Identify which cell holds the provided text, then report its (X, Y) central coordinate. 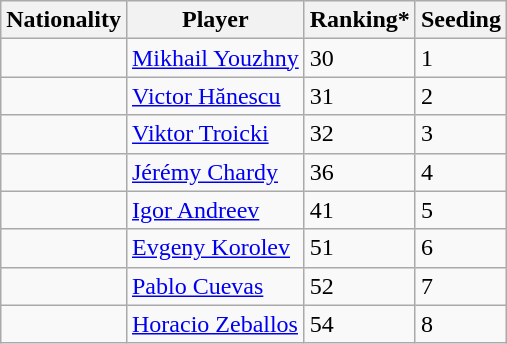
Jérémy Chardy (215, 172)
30 (360, 58)
32 (360, 134)
Horacio Zeballos (215, 324)
6 (460, 248)
Victor Hănescu (215, 96)
1 (460, 58)
8 (460, 324)
Mikhail Youzhny (215, 58)
Igor Andreev (215, 210)
Nationality (64, 20)
Evgeny Korolev (215, 248)
5 (460, 210)
Pablo Cuevas (215, 286)
Seeding (460, 20)
52 (360, 286)
41 (360, 210)
4 (460, 172)
7 (460, 286)
51 (360, 248)
Ranking* (360, 20)
31 (360, 96)
2 (460, 96)
Player (215, 20)
3 (460, 134)
36 (360, 172)
54 (360, 324)
Viktor Troicki (215, 134)
